From the cell containing the given text, extract its center point as (X, Y) coordinate. 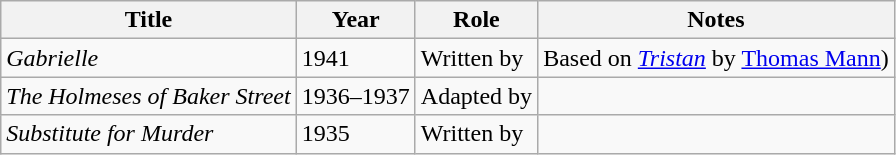
1941 (356, 58)
Substitute for Murder (148, 134)
Gabrielle (148, 58)
Notes (716, 20)
Based on Tristan by Thomas Mann) (716, 58)
1935 (356, 134)
Title (148, 20)
The Holmeses of Baker Street (148, 96)
Adapted by (476, 96)
Year (356, 20)
Role (476, 20)
1936–1937 (356, 96)
